Pinpoint the cell where the given text exists, returning its (X, Y) midpoint coordinate. 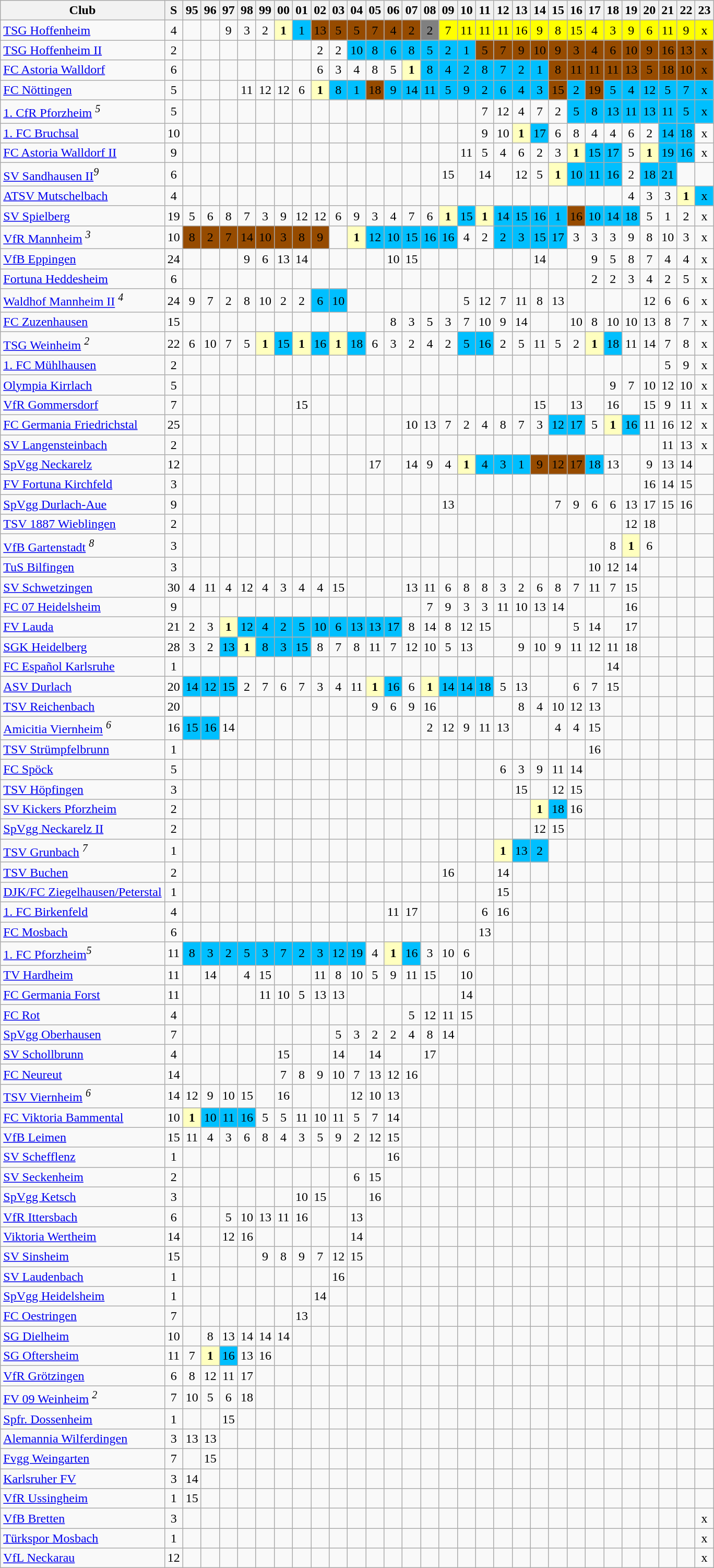
FC Zuzenhausen (82, 322)
Fvgg Weingarten (82, 1459)
Club (82, 10)
Waldhof Mannheim II 4 (82, 301)
VfB Leimen (82, 1137)
30 (173, 587)
SV Laudenbach (82, 1277)
VfR Mannheim 3 (82, 237)
FV Lauda (82, 627)
99 (265, 10)
FC Germania Forst (82, 995)
1. FC Bruchsal (82, 133)
04 (357, 10)
FV Fortuna Kirchfeld (82, 485)
SpVgg Neckarelz II (82, 829)
TSG Hoffenheim (82, 30)
DJK/FC Ziegelhausen/Peterstal (82, 892)
TSV Höpfingen (82, 789)
Alemannia Wilferdingen (82, 1439)
SV Schollbrunn (82, 1054)
TSV 1887 Wieblingen (82, 524)
VfR Ussingheim (82, 1499)
FC 07 Heidelsheim (82, 607)
ASV Durlach (82, 687)
03 (338, 10)
TSG Weinheim 2 (82, 344)
97 (229, 10)
Olympia Kirrlach (82, 385)
96 (210, 10)
06 (394, 10)
SpVgg Neckarelz (82, 465)
SV Schefflenz (82, 1157)
09 (448, 10)
TSV Strümpfelbrunn (82, 749)
TSG Hoffenheim II (82, 50)
SpVgg Durlach-Aue (82, 504)
TSV Reichenbach (82, 706)
FC Astoria Walldorf (82, 70)
05 (375, 10)
Amicitia Viernheim 6 (82, 728)
SG Dielheim (82, 1336)
1. FC Mühlhausen (82, 365)
TV Hardheim (82, 975)
S (173, 10)
SpVgg Oberhausen (82, 1034)
28 (173, 647)
08 (430, 10)
FC Viktoria Bammental (82, 1117)
Spfr. Dossenheim (82, 1419)
SV Langensteinbach (82, 445)
SpVgg Ketsch (82, 1197)
VfB Eppingen (82, 259)
SV Seckenheim (82, 1177)
98 (246, 10)
23 (705, 10)
1. CfR Pforzheim 5 (82, 112)
VfR Gommersdorf (82, 405)
00 (283, 10)
ATSV Mutschelbach (82, 196)
FC Germania Friedrichstal (82, 425)
07 (411, 10)
TSV Grunbach 7 (82, 851)
SpVgg Heidelsheim (82, 1296)
FC Español Karlsruhe (82, 667)
Viktoria Wertheim (82, 1236)
1. FC Birkenfeld (82, 912)
VfL Neckarau (82, 1558)
FC Neureut (82, 1074)
VfB Bretten (82, 1518)
TuS Bilfingen (82, 567)
25 (173, 425)
Fortuna Heddesheim (82, 279)
SV Schwetzingen (82, 587)
SGK Heidelberg (82, 647)
SV Kickers Pforzheim (82, 809)
FC Nöttingen (82, 90)
FC Oestringen (82, 1316)
TSV Buchen (82, 872)
FC Astoria Walldorf II (82, 153)
VfR Grötzingen (82, 1376)
SV Spielberg (82, 216)
FC Mosbach (82, 932)
SV Sinsheim (82, 1256)
VfR Ittersbach (82, 1217)
95 (192, 10)
FV 09 Weinheim 2 (82, 1397)
VfB Gartenstadt 8 (82, 546)
SV Sandhausen II9 (82, 174)
01 (302, 10)
SG Oftersheim (82, 1356)
Karlsruher FV (82, 1479)
1. FC Pforzheim5 (82, 953)
TSV Viernheim 6 (82, 1095)
02 (320, 10)
FC Rot (82, 1015)
Türkspor Mosbach (82, 1538)
FC Spöck (82, 770)
